Capture the cell that displays the provided text and extract its [X, Y] central coordinate. 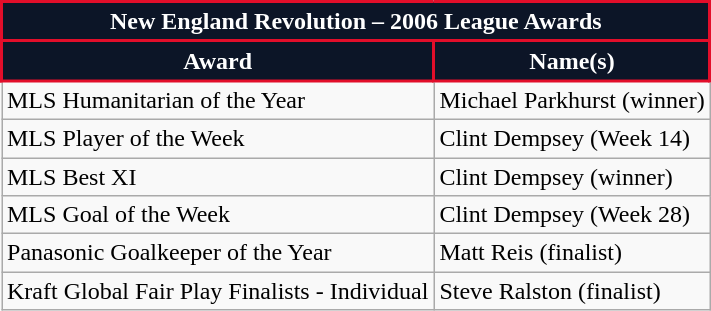
MLS Humanitarian of the Year [218, 100]
Michael Parkhurst (winner) [572, 100]
Kraft Global Fair Play Finalists - Individual [218, 291]
Clint Dempsey (winner) [572, 177]
MLS Goal of the Week [218, 215]
Clint Dempsey (Week 14) [572, 138]
Clint Dempsey (Week 28) [572, 215]
Name(s) [572, 61]
MLS Player of the Week [218, 138]
MLS Best XI [218, 177]
Matt Reis (finalist) [572, 253]
Panasonic Goalkeeper of the Year [218, 253]
Steve Ralston (finalist) [572, 291]
New England Revolution – 2006 League Awards [356, 22]
Award [218, 61]
